Provide the (X, Y) coordinate of the cell's center where the given text is located.  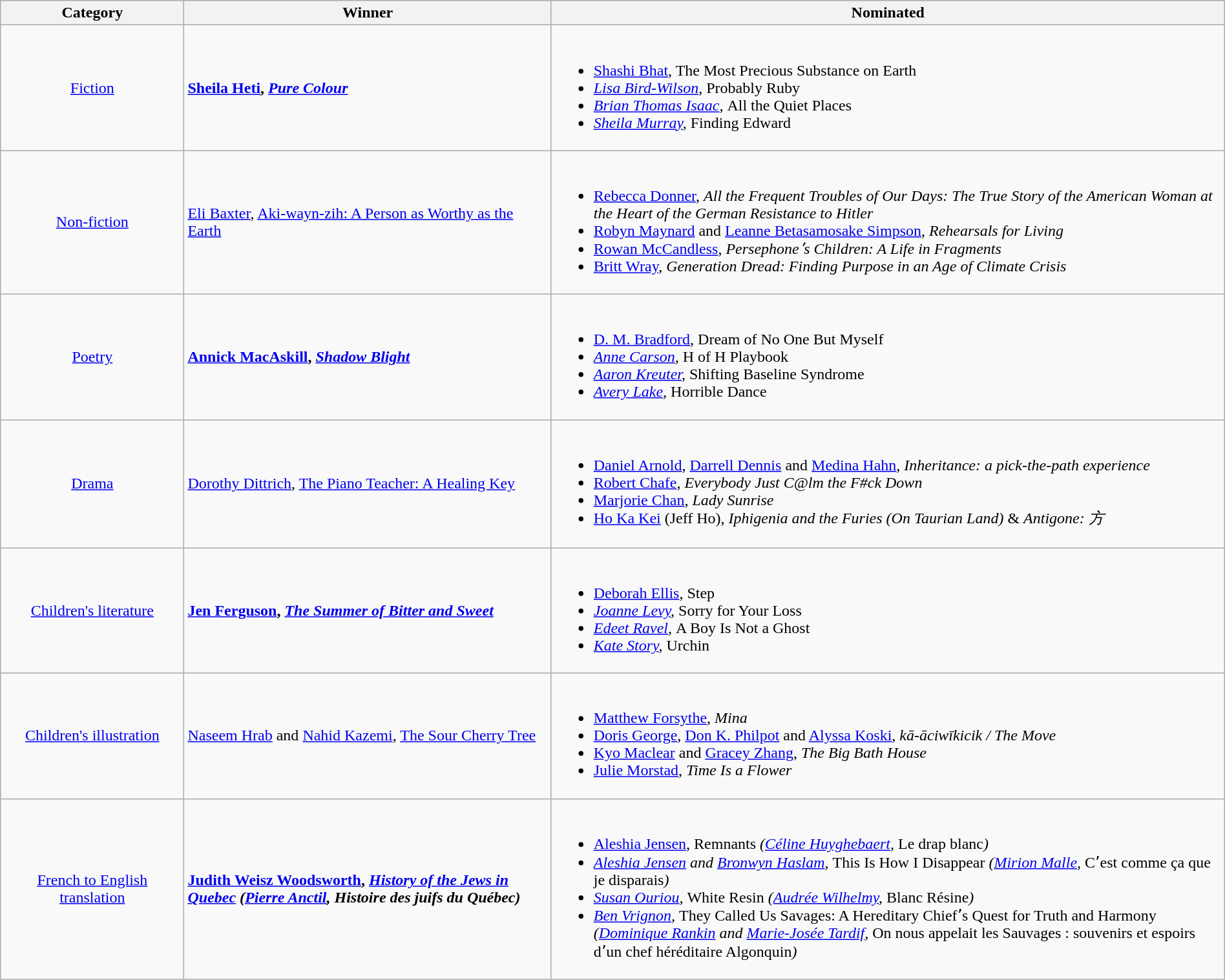
Drama (92, 485)
French to English translation (92, 889)
Children's literature (92, 610)
Winner (368, 13)
Eli Baxter, Aki-wayn-zih: A Person as Worthy as the Earth (368, 222)
Shashi Bhat, The Most Precious Substance on EarthLisa Bird-Wilson, Probably RubyBrian Thomas Isaac, All the Quiet PlacesSheila Murray, Finding Edward (888, 88)
Fiction (92, 88)
Children's illustration (92, 736)
Non-fiction (92, 222)
Judith Weisz Woodsworth, History of the Jews in Quebec (Pierre Anctil, Histoire des juifs du Québec) (368, 889)
Nominated (888, 13)
Annick MacAskill, Shadow Blight (368, 357)
Naseem Hrab and Nahid Kazemi, The Sour Cherry Tree (368, 736)
Sheila Heti, Pure Colour (368, 88)
Category (92, 13)
Jen Ferguson, The Summer of Bitter and Sweet (368, 610)
Deborah Ellis, StepJoanne Levy, Sorry for Your LossEdeet Ravel, A Boy Is Not a GhostKate Story, Urchin (888, 610)
Dorothy Dittrich, The Piano Teacher: A Healing Key (368, 485)
Poetry (92, 357)
D. M. Bradford, Dream of No One But MyselfAnne Carson, H of H PlaybookAaron Kreuter, Shifting Baseline SyndromeAvery Lake, Horrible Dance (888, 357)
